Extract the [x, y] coordinate from the center of the cell holding the provided text.  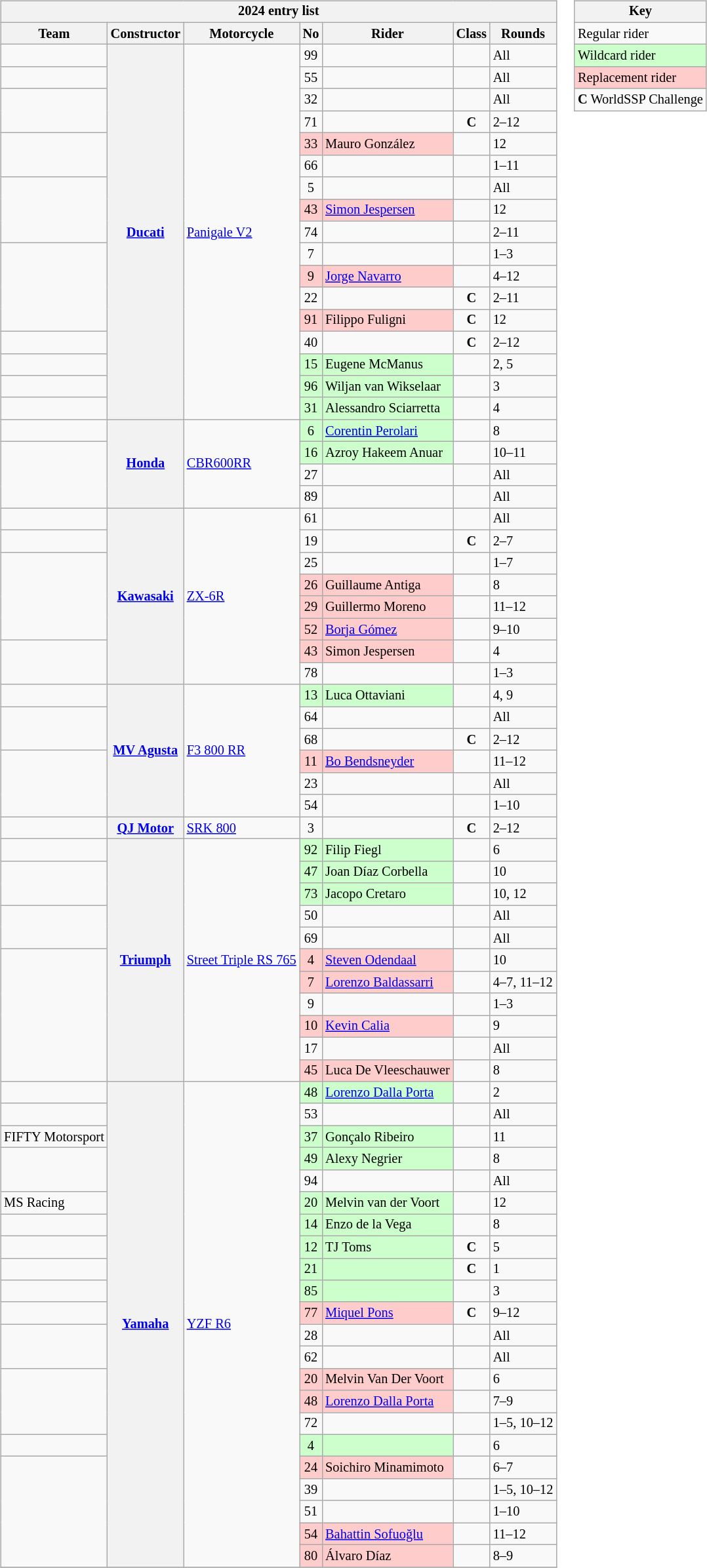
22 [311, 298]
TJ Toms [388, 1247]
Lorenzo Baldassarri [388, 983]
72 [311, 1424]
Team [54, 33]
Kawasaki [146, 597]
62 [311, 1358]
10–11 [523, 453]
Filippo Fuligni [388, 321]
13 [311, 696]
Wildcard rider [640, 56]
53 [311, 1114]
37 [311, 1137]
33 [311, 144]
7–9 [523, 1401]
ZX-6R [241, 597]
Rider [388, 33]
CBR600RR [241, 464]
28 [311, 1335]
Gonçalo Ribeiro [388, 1137]
29 [311, 607]
78 [311, 673]
Jacopo Cretaro [388, 894]
40 [311, 342]
Alexy Negrier [388, 1159]
Honda [146, 464]
Melvin van der Voort [388, 1203]
Jorge Navarro [388, 277]
4–7, 11–12 [523, 983]
50 [311, 916]
74 [311, 232]
F3 800 RR [241, 751]
Luca De Vleeschauwer [388, 1070]
Melvin Van Der Voort [388, 1379]
Replacement rider [640, 78]
No [311, 33]
8–9 [523, 1556]
4, 9 [523, 696]
27 [311, 475]
Alessandro Sciarretta [388, 408]
17 [311, 1048]
24 [311, 1468]
Eugene McManus [388, 364]
2 [523, 1093]
92 [311, 850]
2–7 [523, 541]
2024 entry list [278, 12]
45 [311, 1070]
26 [311, 585]
Wiljan van Wikselaar [388, 387]
Panigale V2 [241, 232]
MV Agusta [146, 751]
Class [472, 33]
32 [311, 100]
YZF R6 [241, 1324]
1–11 [523, 166]
Yamaha [146, 1324]
Joan Díaz Corbella [388, 872]
Triumph [146, 960]
55 [311, 78]
4–12 [523, 277]
23 [311, 784]
85 [311, 1291]
9–10 [523, 629]
69 [311, 938]
68 [311, 739]
Regular rider [640, 33]
Luca Ottaviani [388, 696]
49 [311, 1159]
39 [311, 1490]
80 [311, 1556]
QJ Motor [146, 828]
Street Triple RS 765 [241, 960]
10, 12 [523, 894]
71 [311, 122]
Key [640, 12]
14 [311, 1225]
Motorcycle [241, 33]
Azroy Hakeem Anuar [388, 453]
Guillaume Antiga [388, 585]
Enzo de la Vega [388, 1225]
61 [311, 519]
16 [311, 453]
2, 5 [523, 364]
89 [311, 497]
52 [311, 629]
1–7 [523, 563]
Ducati [146, 232]
FIFTY Motorsport [54, 1137]
47 [311, 872]
Corentin Perolari [388, 431]
6–7 [523, 1468]
C WorldSSP Challenge [640, 100]
99 [311, 56]
Constructor [146, 33]
25 [311, 563]
66 [311, 166]
MS Racing [54, 1203]
Guillermo Moreno [388, 607]
19 [311, 541]
51 [311, 1512]
SRK 800 [241, 828]
77 [311, 1313]
31 [311, 408]
Rounds [523, 33]
96 [311, 387]
91 [311, 321]
Miquel Pons [388, 1313]
73 [311, 894]
Bahattin Sofuoğlu [388, 1534]
Soichiro Minamimoto [388, 1468]
Kevin Calia [388, 1027]
15 [311, 364]
9–12 [523, 1313]
21 [311, 1269]
94 [311, 1181]
Steven Odendaal [388, 960]
Álvaro Díaz [388, 1556]
Filip Fiegl [388, 850]
Borja Gómez [388, 629]
Bo Bendsneyder [388, 762]
Mauro González [388, 144]
64 [311, 718]
1 [523, 1269]
